Extract the (X, Y) coordinate from the center of the cell holding the provided text.  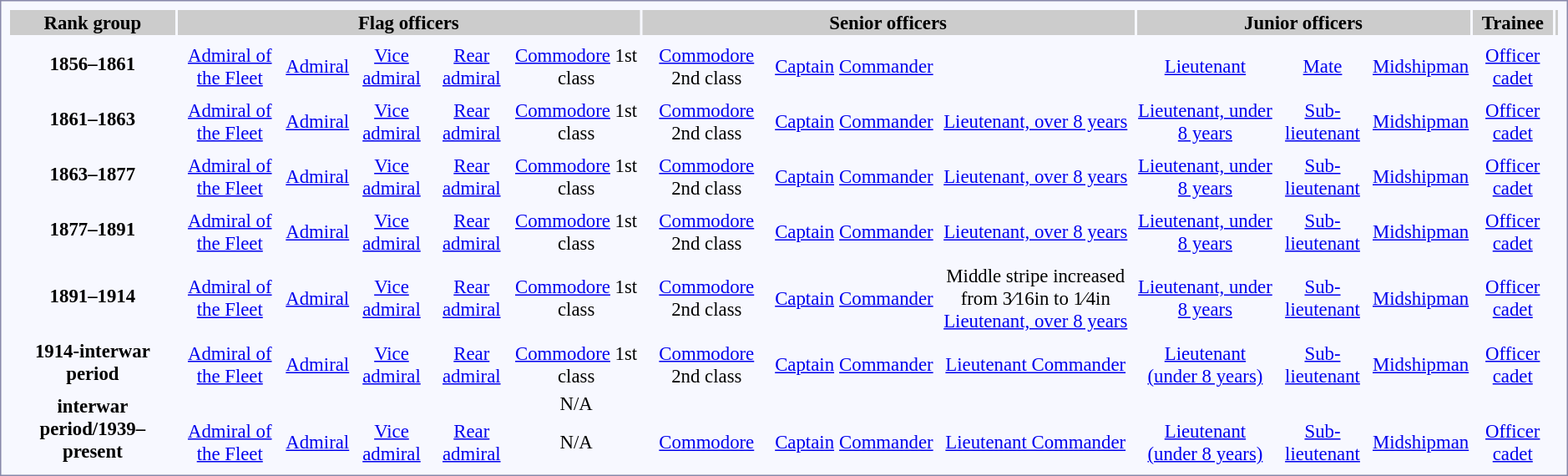
Middle stripe increased from 3⁄16in to 1⁄4inLieutenant, over 8 years (1035, 298)
Flag officers (409, 23)
Lieutenant (1205, 67)
Commodore (706, 443)
Rank group (93, 23)
1877–1891 (93, 229)
1861–1863 (93, 119)
Trainee (1513, 23)
1863–1877 (93, 174)
Junior officers (1302, 23)
Senior officers (888, 23)
interwar period/1939–present (93, 428)
1891–1914 (93, 296)
1914-interwar period (93, 362)
1856–1861 (93, 63)
Mate (1323, 67)
